Scan for the cell matching the given text and deliver its [x, y] coordinate at center. 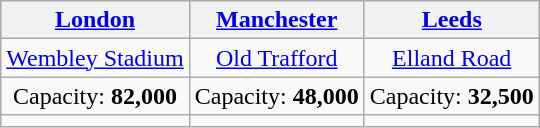
Leeds [452, 20]
Capacity: 82,000 [95, 96]
Manchester [276, 20]
Capacity: 48,000 [276, 96]
Capacity: 32,500 [452, 96]
Old Trafford [276, 58]
Wembley Stadium [95, 58]
London [95, 20]
Elland Road [452, 58]
